Provide the (X, Y) coordinate of the cell's center where the given text is located.  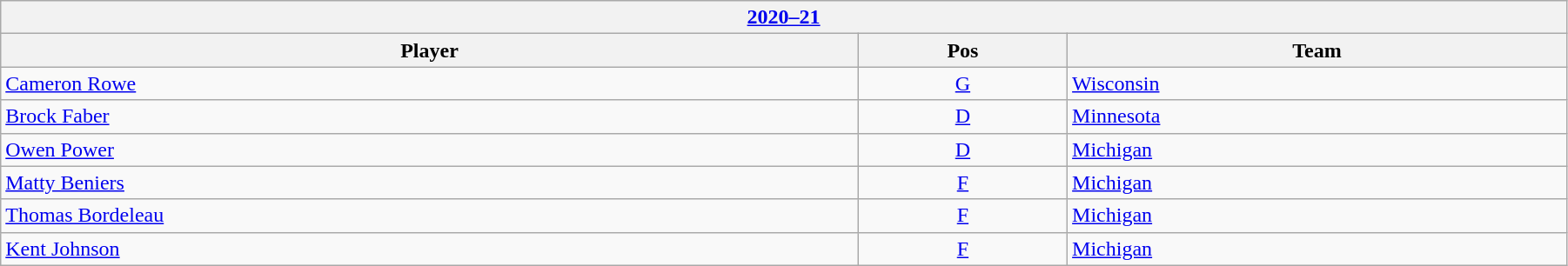
Cameron Rowe (430, 83)
Pos (962, 50)
Wisconsin (1317, 83)
Owen Power (430, 150)
Brock Faber (430, 116)
Player (430, 50)
Matty Beniers (430, 183)
Minnesota (1317, 116)
2020–21 (784, 17)
Kent Johnson (430, 249)
Team (1317, 50)
Thomas Bordeleau (430, 216)
G (962, 83)
